Return the (x, y) coordinate for the center point of the cell that contains the specified text.  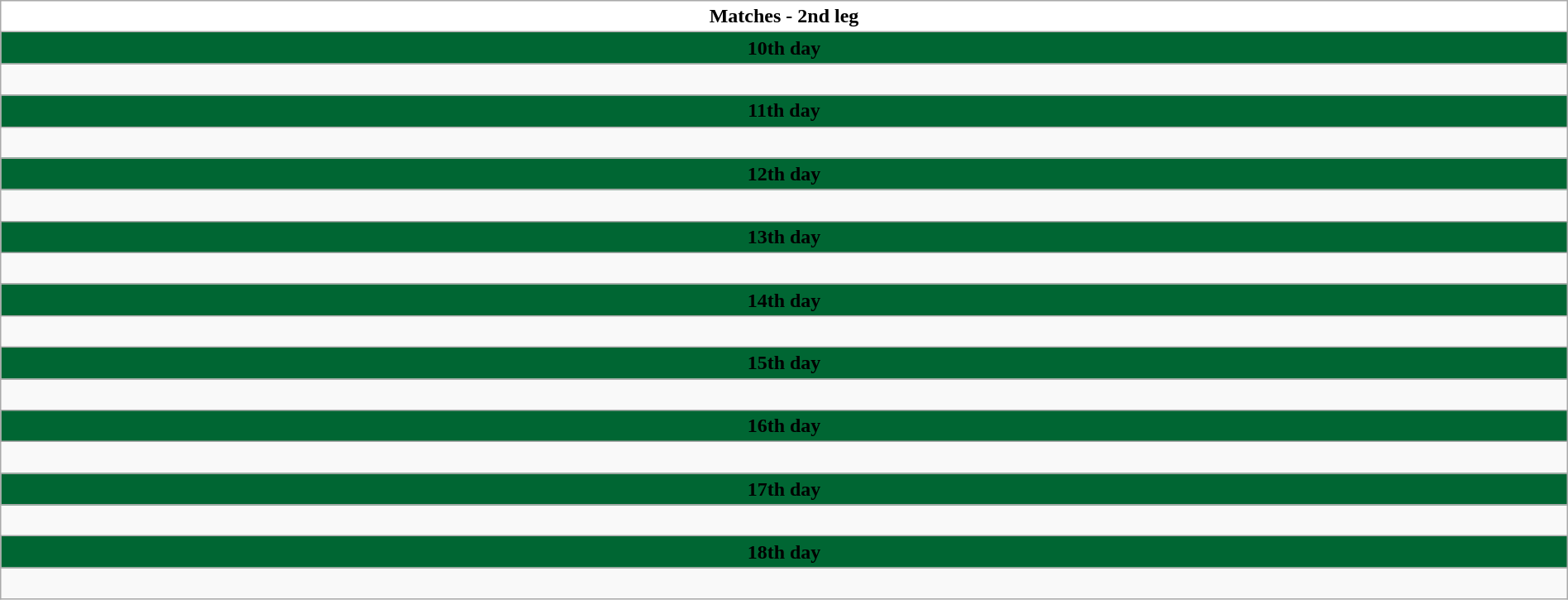
16th day (784, 426)
11th day (784, 111)
18th day (784, 552)
13th day (784, 237)
12th day (784, 174)
17th day (784, 489)
15th day (784, 362)
10th day (784, 48)
Matches - 2nd leg (784, 17)
14th day (784, 300)
